Output the [X, Y] coordinate of the center of the cell containing the given text.  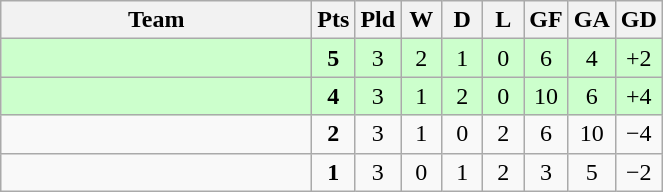
+2 [638, 58]
Pld [378, 20]
W [422, 20]
+4 [638, 96]
Team [156, 20]
Pts [334, 20]
L [504, 20]
GF [546, 20]
GD [638, 20]
D [462, 20]
−4 [638, 134]
GA [592, 20]
−2 [638, 172]
